Provide the [x, y] coordinate of the cell's center where the given text is located.  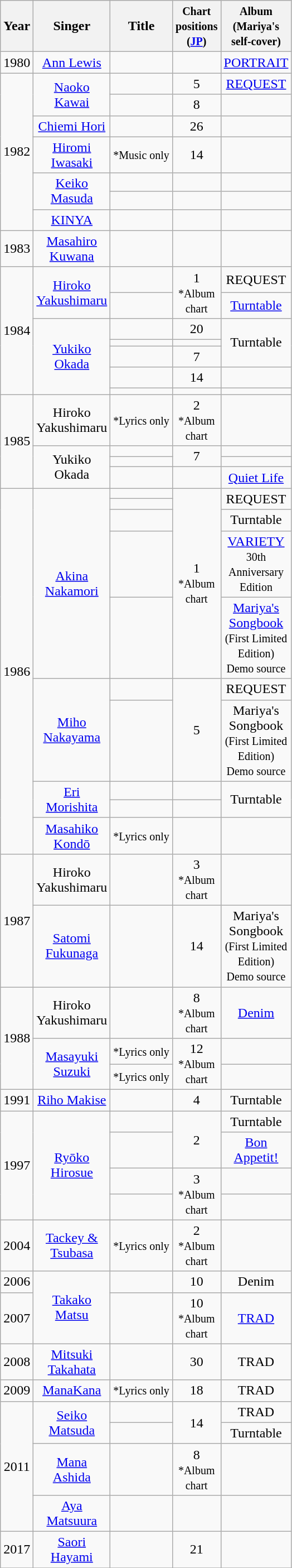
2007 [17, 1318]
26 [196, 126]
Chiemi Hori [72, 126]
PORTRAIT [256, 62]
12*Album chart [196, 1064]
21 [196, 1549]
30 [196, 1362]
1984 [17, 330]
Naoko Kawai [72, 94]
Saori Hayami [72, 1549]
10 [196, 1282]
Keiko Masuda [72, 191]
1980 [17, 62]
Singer [72, 26]
Mana Ashida [72, 1469]
ManaKana [72, 1391]
VARIETY 30th Anniversary Edition [256, 564]
1987 [17, 920]
1997 [17, 1165]
1986 [17, 671]
Seiko Matsuda [72, 1422]
8 [196, 105]
2 [196, 1139]
1991 [17, 1100]
18 [196, 1391]
Ann Lewis [72, 62]
1988 [17, 1038]
Mitsuki Takahata [72, 1362]
Title [142, 26]
Album (Mariya's self-cover) [256, 26]
Riho Makise [72, 1100]
Ryōko Hirosue [72, 1165]
Tackey & Tsubasa [72, 1245]
1983 [17, 249]
KINYA [72, 220]
Eri Morishita [72, 799]
Year [17, 26]
Aya Matsuura [72, 1513]
Masahiko Kondō [72, 836]
Chart positions (JP) [196, 26]
10*Album chart [196, 1318]
Akina Nakamori [72, 584]
1982 [17, 152]
2008 [17, 1362]
Bon Appetit! [256, 1151]
2006 [17, 1282]
2017 [17, 1549]
*Music only [142, 155]
Satomi Fukunaga [72, 946]
1985 [17, 441]
Masayuki Suzuki [72, 1064]
Masahiro Kuwana [72, 249]
20 [196, 329]
Quiet Life [256, 478]
4 [196, 1100]
Takako Matsu [72, 1307]
2011 [17, 1466]
Hiromi Iwasaki [72, 155]
2009 [17, 1391]
2004 [17, 1245]
Miho Nakayama [72, 730]
